Locate the cell with the specified text and output its [x, y] center coordinate. 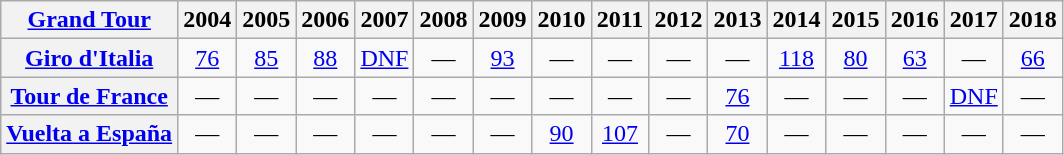
107 [620, 134]
2012 [678, 20]
88 [326, 58]
2005 [266, 20]
Giro d'Italia [90, 58]
2006 [326, 20]
2015 [856, 20]
Tour de France [90, 96]
Grand Tour [90, 20]
2009 [502, 20]
2013 [738, 20]
2014 [796, 20]
63 [914, 58]
118 [796, 58]
70 [738, 134]
2004 [208, 20]
80 [856, 58]
2011 [620, 20]
2016 [914, 20]
93 [502, 58]
2018 [1032, 20]
66 [1032, 58]
85 [266, 58]
90 [562, 134]
2017 [974, 20]
2010 [562, 20]
2007 [384, 20]
Vuelta a España [90, 134]
2008 [444, 20]
